Scan for the cell matching the given text and deliver its [x, y] coordinate at center. 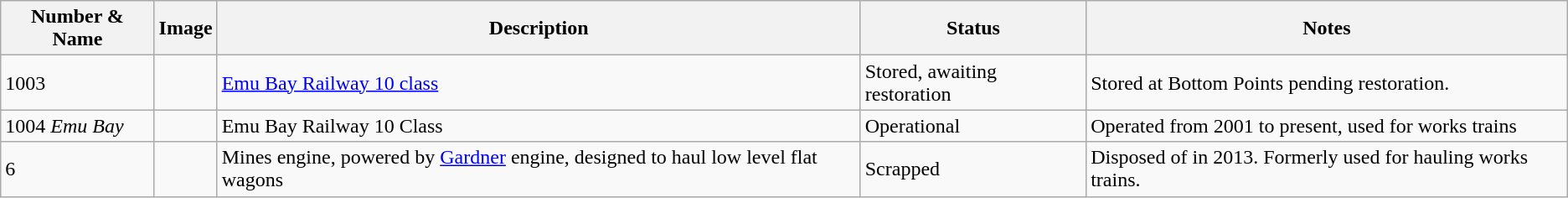
Status [973, 29]
Mines engine, powered by Gardner engine, designed to haul low level flat wagons [539, 169]
Emu Bay Railway 10 class [539, 82]
Stored, awaiting restoration [973, 82]
Operational [973, 126]
Stored at Bottom Points pending restoration. [1327, 82]
Image [186, 29]
Number & Name [77, 29]
Notes [1327, 29]
6 [77, 169]
Operated from 2001 to present, used for works trains [1327, 126]
1003 [77, 82]
Emu Bay Railway 10 Class [539, 126]
1004 Emu Bay [77, 126]
Disposed of in 2013. Formerly used for hauling works trains. [1327, 169]
Description [539, 29]
Scrapped [973, 169]
